From the cell containing the given text, extract its center point as [x, y] coordinate. 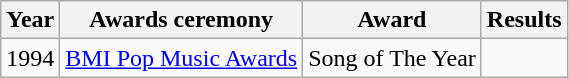
Results [524, 20]
1994 [30, 58]
Award [392, 20]
Song of The Year [392, 58]
Year [30, 20]
BMI Pop Music Awards [182, 58]
Awards ceremony [182, 20]
